Search for the cell housing the specified text and yield its [X, Y] center coordinate. 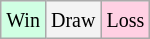
Win [24, 20]
Loss [126, 20]
Draw [72, 20]
